Output the (x, y) coordinate of the center of the cell containing the given text.  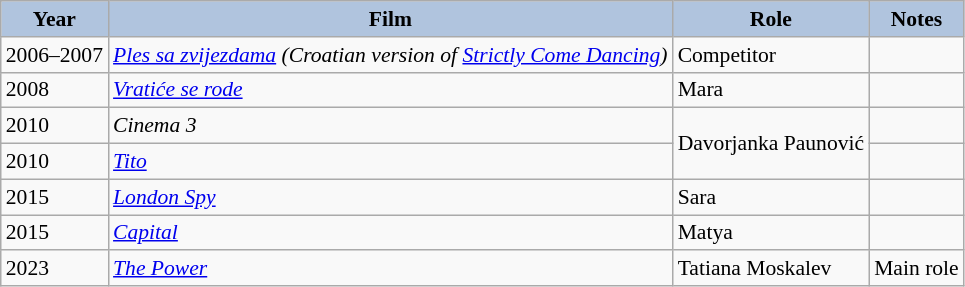
Sara (772, 197)
Mara (772, 90)
Capital (390, 233)
Main role (916, 269)
Role (772, 19)
Matya (772, 233)
Year (54, 19)
Notes (916, 19)
Vratiće se rode (390, 90)
London Spy (390, 197)
Tito (390, 162)
Competitor (772, 55)
Ples sa zvijezdama (Croatian version of Strictly Come Dancing) (390, 55)
Cinema 3 (390, 126)
Davorjanka Paunović (772, 144)
Film (390, 19)
The Power (390, 269)
2006–2007 (54, 55)
2023 (54, 269)
2008 (54, 90)
Tatiana Moskalev (772, 269)
